Find where the given text appears and provide that cell's center as [X, Y] coordinate. 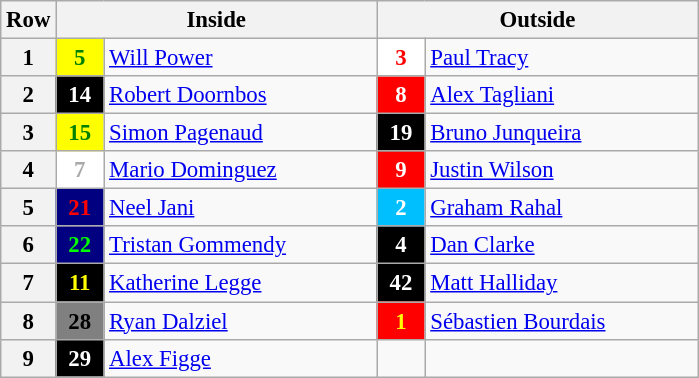
Outside [538, 20]
Sébastien Bourdais [562, 321]
15 [80, 133]
42 [401, 283]
11 [80, 283]
Dan Clarke [562, 245]
Matt Halliday [562, 283]
Will Power [240, 58]
Ryan Dalziel [240, 321]
Row [28, 20]
6 [28, 245]
Alex Figge [240, 358]
Robert Doornbos [240, 95]
22 [80, 245]
Neel Jani [240, 208]
Katherine Legge [240, 283]
19 [401, 133]
Tristan Gommendy [240, 245]
29 [80, 358]
21 [80, 208]
Bruno Junqueira [562, 133]
Paul Tracy [562, 58]
28 [80, 321]
Justin Wilson [562, 170]
Inside [216, 20]
Alex Tagliani [562, 95]
14 [80, 95]
Mario Dominguez [240, 170]
Simon Pagenaud [240, 133]
Graham Rahal [562, 208]
